Provide the [x, y] coordinate of the cell's center where the given text is located.  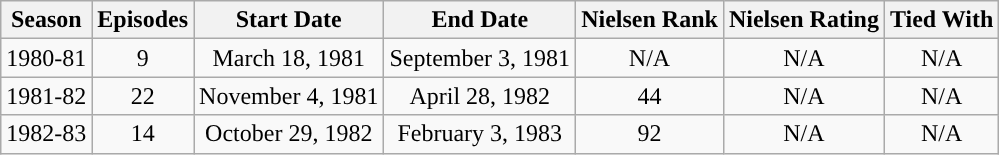
14 [143, 134]
April 28, 1982 [480, 96]
22 [143, 96]
Nielsen Rating [804, 20]
1981-82 [46, 96]
1980-81 [46, 58]
End Date [480, 20]
Episodes [143, 20]
March 18, 1981 [289, 58]
44 [650, 96]
9 [143, 58]
September 3, 1981 [480, 58]
Nielsen Rank [650, 20]
February 3, 1983 [480, 134]
Tied With [941, 20]
Start Date [289, 20]
October 29, 1982 [289, 134]
1982-83 [46, 134]
Season [46, 20]
92 [650, 134]
November 4, 1981 [289, 96]
